Detect which cell encompasses the target text, then output its [x, y] center coordinate. 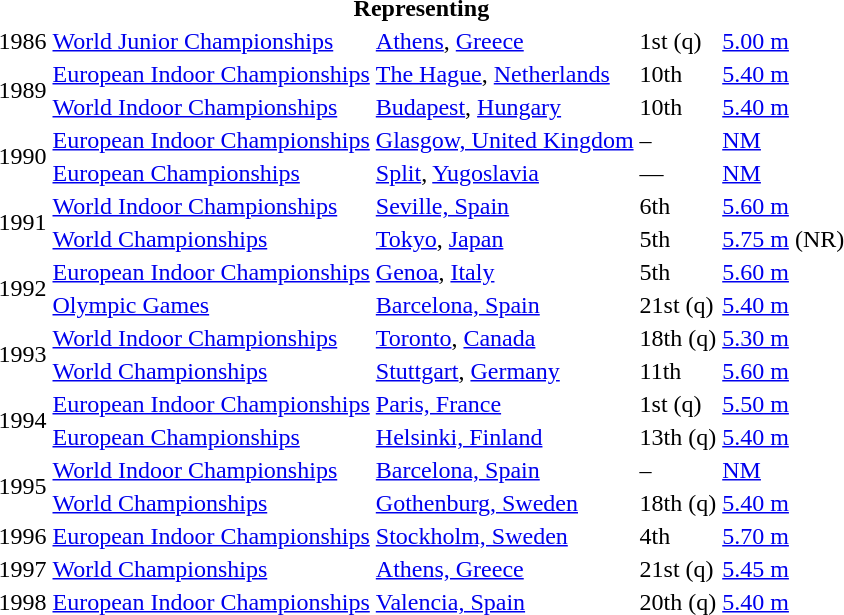
The Hague, Netherlands [504, 74]
Budapest, Hungary [504, 107]
Toronto, Canada [504, 338]
World Junior Championships [211, 41]
13th (q) [678, 437]
Tokyo, Japan [504, 239]
6th [678, 206]
Genoa, Italy [504, 272]
Gothenburg, Sweden [504, 503]
4th [678, 536]
Split, Yugoslavia [504, 173]
11th [678, 371]
Seville, Spain [504, 206]
— [678, 173]
Helsinki, Finland [504, 437]
Paris, France [504, 404]
Glasgow, United Kingdom [504, 140]
Stuttgart, Germany [504, 371]
Stockholm, Sweden [504, 536]
Olympic Games [211, 305]
